Determine the (x, y) coordinate at the center of the cell enclosing the given text.  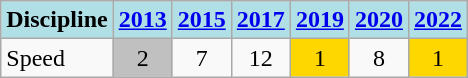
2019 (320, 20)
2022 (438, 20)
2 (142, 58)
Speed (57, 58)
12 (260, 58)
2020 (378, 20)
7 (202, 58)
2017 (260, 20)
8 (378, 58)
Discipline (57, 20)
2013 (142, 20)
2015 (202, 20)
